Return the (x, y) coordinate for the center point of the cell that contains the specified text.  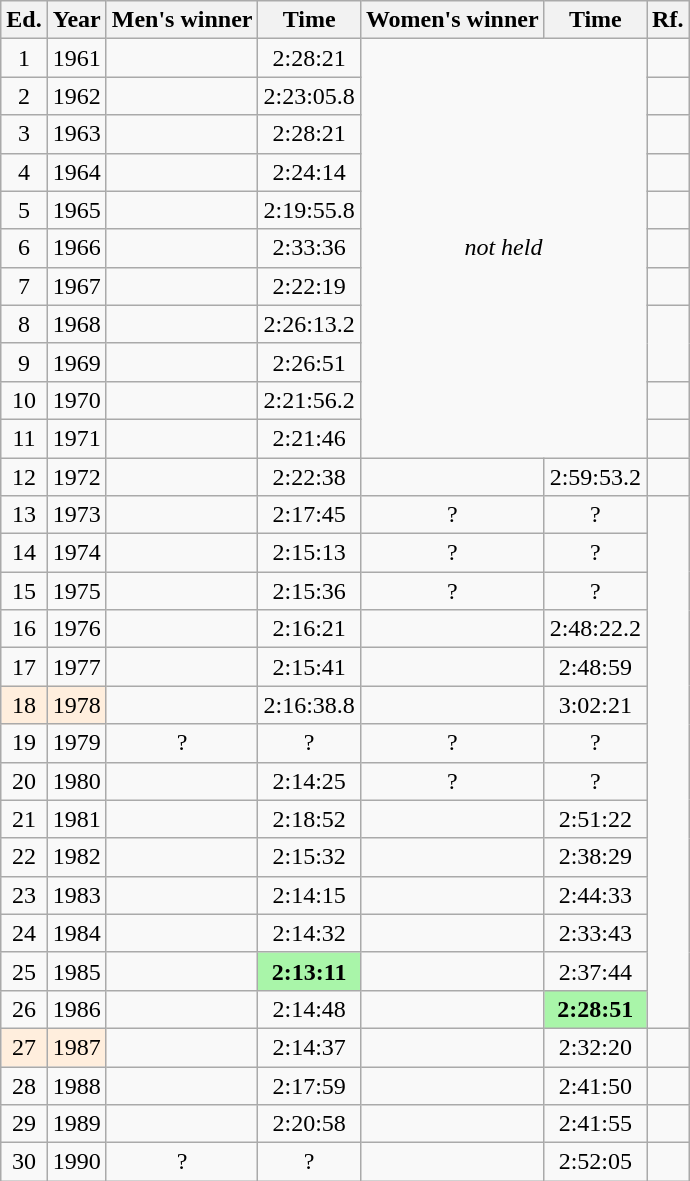
1961 (76, 58)
1967 (76, 286)
2:28:51 (595, 1009)
26 (24, 1009)
1981 (76, 819)
2:16:38.8 (309, 705)
1966 (76, 248)
1972 (76, 477)
2:26:51 (309, 362)
6 (24, 248)
2:41:55 (595, 1124)
12 (24, 477)
17 (24, 667)
2:22:19 (309, 286)
1973 (76, 515)
2:24:14 (309, 172)
9 (24, 362)
1965 (76, 210)
1963 (76, 134)
1988 (76, 1085)
2:33:36 (309, 248)
7 (24, 286)
21 (24, 819)
8 (24, 324)
2:13:11 (309, 971)
1974 (76, 553)
2:16:21 (309, 629)
2:14:37 (309, 1047)
20 (24, 781)
25 (24, 971)
15 (24, 591)
1976 (76, 629)
2:22:38 (309, 477)
Women's winner (452, 20)
2:59:53.2 (595, 477)
1977 (76, 667)
4 (24, 172)
2:38:29 (595, 857)
2:21:56.2 (309, 400)
1968 (76, 324)
2:14:48 (309, 1009)
1983 (76, 895)
24 (24, 933)
2:41:50 (595, 1085)
2:48:59 (595, 667)
Men's winner (182, 20)
2:15:41 (309, 667)
14 (24, 553)
1975 (76, 591)
2:17:59 (309, 1085)
19 (24, 743)
2:37:44 (595, 971)
not held (503, 248)
1978 (76, 705)
27 (24, 1047)
3:02:21 (595, 705)
18 (24, 705)
2:20:58 (309, 1124)
2:17:45 (309, 515)
2:23:05.8 (309, 96)
1990 (76, 1162)
1989 (76, 1124)
2:51:22 (595, 819)
5 (24, 210)
2 (24, 96)
1969 (76, 362)
2:52:05 (595, 1162)
2:26:13.2 (309, 324)
1962 (76, 96)
Rf. (668, 20)
16 (24, 629)
1985 (76, 971)
22 (24, 857)
2:32:20 (595, 1047)
1979 (76, 743)
29 (24, 1124)
1964 (76, 172)
30 (24, 1162)
2:18:52 (309, 819)
2:15:32 (309, 857)
1 (24, 58)
23 (24, 895)
3 (24, 134)
2:15:13 (309, 553)
2:19:55.8 (309, 210)
13 (24, 515)
2:14:15 (309, 895)
1980 (76, 781)
1987 (76, 1047)
1970 (76, 400)
2:14:32 (309, 933)
1984 (76, 933)
2:21:46 (309, 438)
2:14:25 (309, 781)
11 (24, 438)
1986 (76, 1009)
2:15:36 (309, 591)
2:44:33 (595, 895)
10 (24, 400)
1971 (76, 438)
Year (76, 20)
2:33:43 (595, 933)
1982 (76, 857)
28 (24, 1085)
Ed. (24, 20)
2:48:22.2 (595, 629)
